From the cell containing the given text, extract its center point as [X, Y] coordinate. 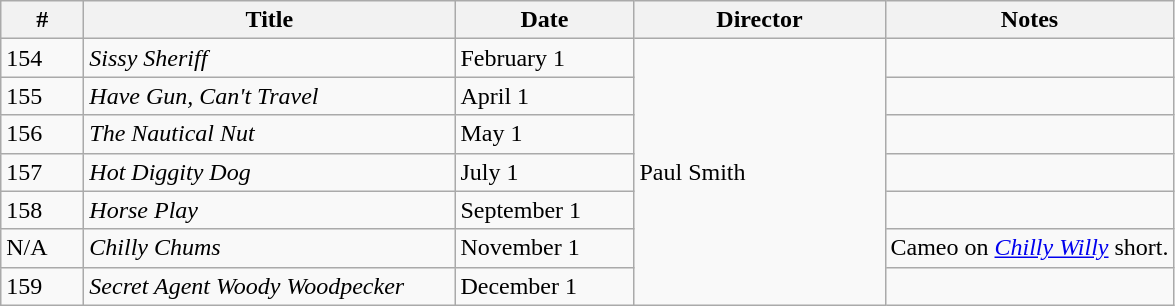
156 [42, 134]
Horse Play [270, 210]
February 1 [544, 58]
Chilly Chums [270, 248]
Title [270, 20]
May 1 [544, 134]
159 [42, 286]
Cameo on Chilly Willy short. [1030, 248]
April 1 [544, 96]
155 [42, 96]
Notes [1030, 20]
Secret Agent Woody Woodpecker [270, 286]
Director [760, 20]
# [42, 20]
Date [544, 20]
December 1 [544, 286]
September 1 [544, 210]
Have Gun, Can't Travel [270, 96]
157 [42, 172]
Sissy Sheriff [270, 58]
158 [42, 210]
November 1 [544, 248]
154 [42, 58]
N/A [42, 248]
Paul Smith [760, 172]
July 1 [544, 172]
The Nautical Nut [270, 134]
Hot Diggity Dog [270, 172]
